Locate the cell with the specified text and output its (x, y) center coordinate. 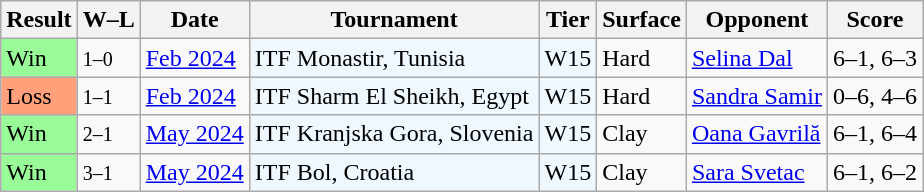
Sara Svetac (756, 172)
1–1 (108, 96)
ITF Monastir, Tunisia (394, 58)
W–L (108, 20)
Score (874, 20)
ITF Sharm El Sheikh, Egypt (394, 96)
Tier (568, 20)
Date (194, 20)
Oana Gavrilă (756, 134)
6–1, 6–4 (874, 134)
Sandra Samir (756, 96)
0–6, 4–6 (874, 96)
6–1, 6–3 (874, 58)
Result (39, 20)
Loss (39, 96)
Opponent (756, 20)
1–0 (108, 58)
6–1, 6–2 (874, 172)
Tournament (394, 20)
Surface (642, 20)
Selina Dal (756, 58)
ITF Kranjska Gora, Slovenia (394, 134)
3–1 (108, 172)
2–1 (108, 134)
ITF Bol, Croatia (394, 172)
